Return (X, Y) of the center of cell containing provided text 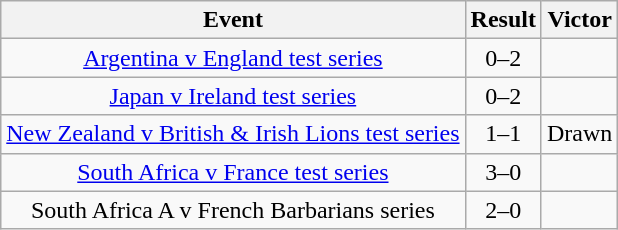
Victor (579, 20)
New Zealand v British & Irish Lions test series (233, 134)
Japan v Ireland test series (233, 96)
Argentina v England test series (233, 58)
1–1 (503, 134)
South Africa A v French Barbarians series (233, 210)
3–0 (503, 172)
2–0 (503, 210)
Event (233, 20)
South Africa v France test series (233, 172)
Drawn (579, 134)
Result (503, 20)
